Return the (x, y) coordinate for the center point of the cell that contains the specified text.  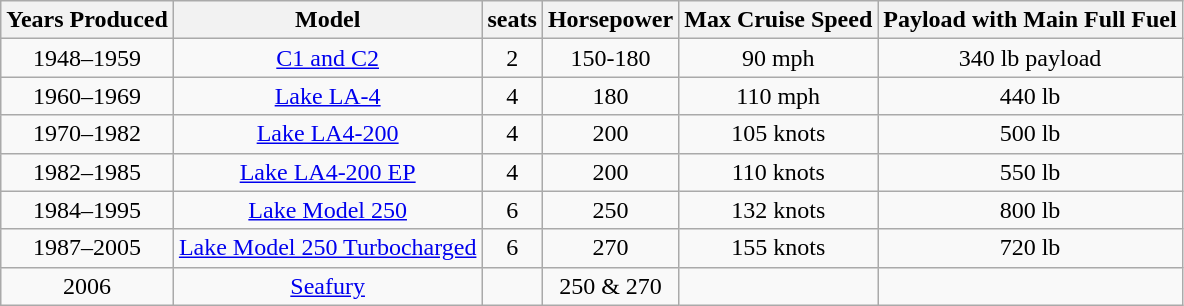
Years Produced (88, 20)
1948–1959 (88, 58)
155 knots (778, 248)
1987–2005 (88, 248)
C1 and C2 (328, 58)
1984–1995 (88, 210)
500 lb (1030, 134)
720 lb (1030, 248)
270 (610, 248)
340 lb payload (1030, 58)
Max Cruise Speed (778, 20)
250 (610, 210)
seats (512, 20)
1970–1982 (88, 134)
250 & 270 (610, 286)
1982–1985 (88, 172)
Lake LA4-200 (328, 134)
105 knots (778, 134)
550 lb (1030, 172)
1960–1969 (88, 96)
90 mph (778, 58)
2 (512, 58)
Horsepower (610, 20)
180 (610, 96)
132 knots (778, 210)
800 lb (1030, 210)
Model (328, 20)
Payload with Main Full Fuel (1030, 20)
110 mph (778, 96)
Lake LA-4 (328, 96)
440 lb (1030, 96)
110 knots (778, 172)
Lake Model 250 Turbocharged (328, 248)
Lake LA4-200 EP (328, 172)
2006 (88, 286)
Seafury (328, 286)
150-180 (610, 58)
Lake Model 250 (328, 210)
